Determine the (x, y) coordinate at the center of the cell enclosing the given text.  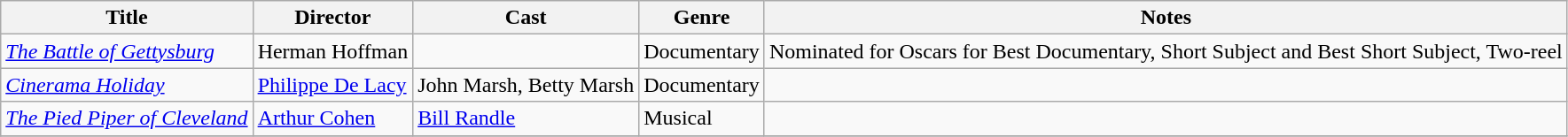
Nominated for Oscars for Best Documentary, Short Subject and Best Short Subject, Two-reel (1166, 51)
Musical (702, 118)
John Marsh, Betty Marsh (527, 85)
Director (333, 18)
Arthur Cohen (333, 118)
Cinerama Holiday (127, 85)
Cast (527, 18)
The Pied Piper of Cleveland (127, 118)
Notes (1166, 18)
Genre (702, 18)
Bill Randle (527, 118)
The Battle of Gettysburg (127, 51)
Title (127, 18)
Herman Hoffman (333, 51)
Philippe De Lacy (333, 85)
